From the cell containing the given text, extract its center point as (x, y) coordinate. 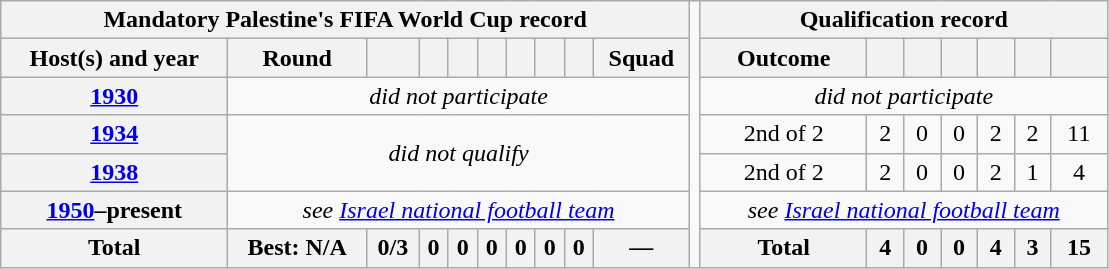
1950–present (114, 210)
Squad (641, 58)
Round (298, 58)
Best: N/A (298, 248)
1934 (114, 134)
Qualification record (904, 20)
did not qualify (459, 153)
11 (1079, 134)
1 (1032, 172)
0/3 (393, 248)
Outcome (783, 58)
Host(s) and year (114, 58)
15 (1079, 248)
1938 (114, 172)
1930 (114, 96)
— (641, 248)
3 (1032, 248)
Mandatory Palestine's FIFA World Cup record (346, 20)
